Return (x, y) of the center of cell containing provided text 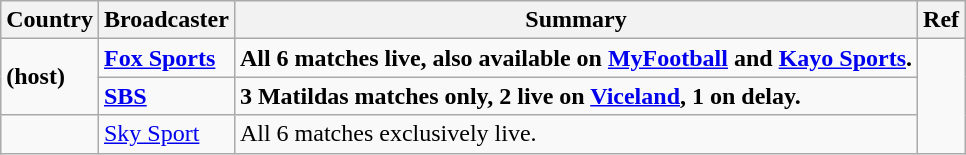
SBS (166, 96)
Summary (576, 20)
Sky Sport (166, 134)
Fox Sports (166, 58)
Ref (942, 20)
All 6 matches exclusively live. (576, 134)
Broadcaster (166, 20)
3 Matildas matches only, 2 live on Viceland, 1 on delay. (576, 96)
(host) (50, 77)
All 6 matches live, also available on MyFootball and Kayo Sports. (576, 58)
Country (50, 20)
